Determine the (X, Y) coordinate at the center of the cell enclosing the given text.  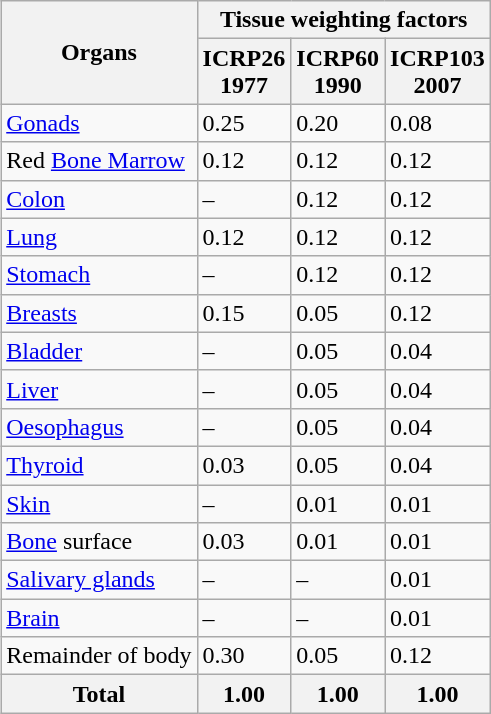
Tissue weighting factors (344, 20)
Oesophagus (99, 427)
Organs (99, 52)
Bone surface (99, 542)
Skin (99, 503)
0.20 (338, 123)
Breasts (99, 313)
ICRP601990 (338, 72)
Salivary glands (99, 580)
ICRP261977 (244, 72)
Total (99, 694)
0.08 (438, 123)
ICRP1032007 (438, 72)
Stomach (99, 275)
Lung (99, 237)
Colon (99, 199)
0.15 (244, 313)
Brain (99, 618)
0.25 (244, 123)
Red Bone Marrow (99, 161)
Thyroid (99, 465)
Liver (99, 389)
Gonads (99, 123)
0.30 (244, 656)
Bladder (99, 351)
Remainder of body (99, 656)
